Pinpoint the cell where the given text exists, returning its [X, Y] midpoint coordinate. 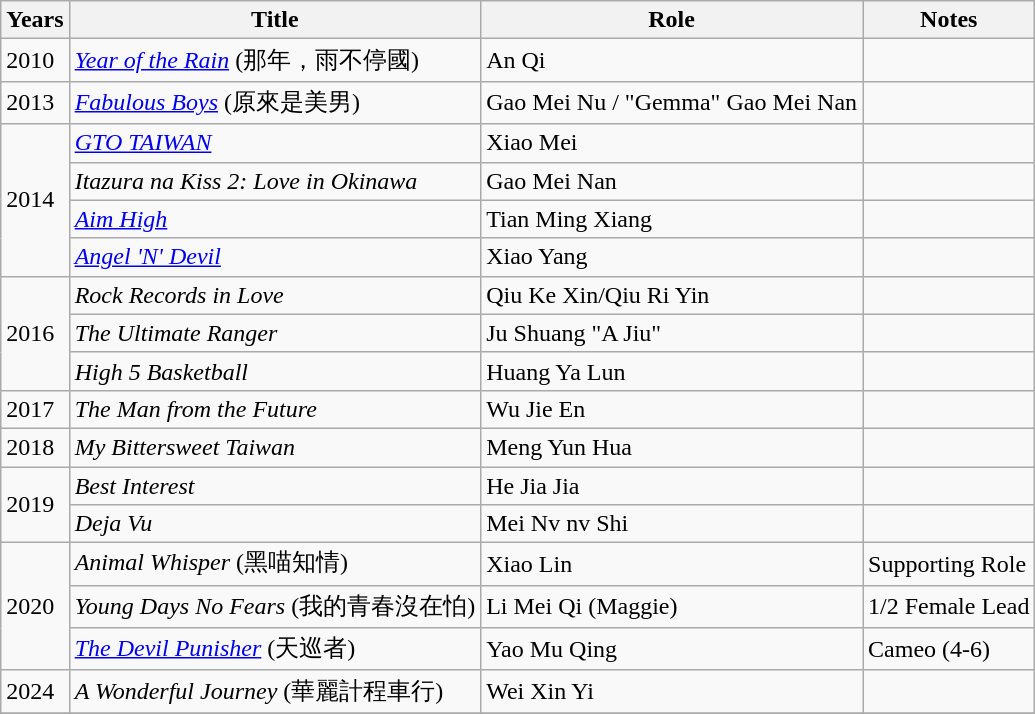
Fabulous Boys (原來是美男) [275, 102]
2024 [35, 692]
Deja Vu [275, 524]
2013 [35, 102]
Young Days No Fears (我的青春沒在怕) [275, 606]
He Jia Jia [672, 485]
Year of the Rain (那年，雨不停國) [275, 60]
The Devil Punisher (天巡者) [275, 650]
The Ultimate Ranger [275, 333]
2014 [35, 200]
My Bittersweet Taiwan [275, 447]
Rock Records in Love [275, 295]
2010 [35, 60]
2018 [35, 447]
Qiu Ke Xin/Qiu Ri Yin [672, 295]
1/2 Female Lead [949, 606]
Tian Ming Xiang [672, 219]
Animal Whisper (黑喵知情) [275, 564]
Ju Shuang "A Jiu" [672, 333]
2016 [35, 333]
Cameo (4-6) [949, 650]
Best Interest [275, 485]
GTO TAIWAN [275, 143]
Supporting Role [949, 564]
Huang Ya Lun [672, 371]
2020 [35, 607]
Gao Mei Nu / "Gemma" Gao Mei Nan [672, 102]
Gao Mei Nan [672, 181]
Aim High [275, 219]
Title [275, 20]
Meng Yun Hua [672, 447]
Angel 'N' Devil [275, 257]
2019 [35, 504]
A Wonderful Journey (華麗計程車行) [275, 692]
Wu Jie En [672, 409]
The Man from the Future [275, 409]
Li Mei Qi (Maggie) [672, 606]
Notes [949, 20]
Xiao Yang [672, 257]
Role [672, 20]
Yao Mu Qing [672, 650]
Itazura na Kiss 2: Love in Okinawa [275, 181]
Wei Xin Yi [672, 692]
Xiao Lin [672, 564]
Years [35, 20]
An Qi [672, 60]
Mei Nv nv Shi [672, 524]
Xiao Mei [672, 143]
High 5 Basketball [275, 371]
2017 [35, 409]
